Find where the given text appears and provide that cell's center as [x, y] coordinate. 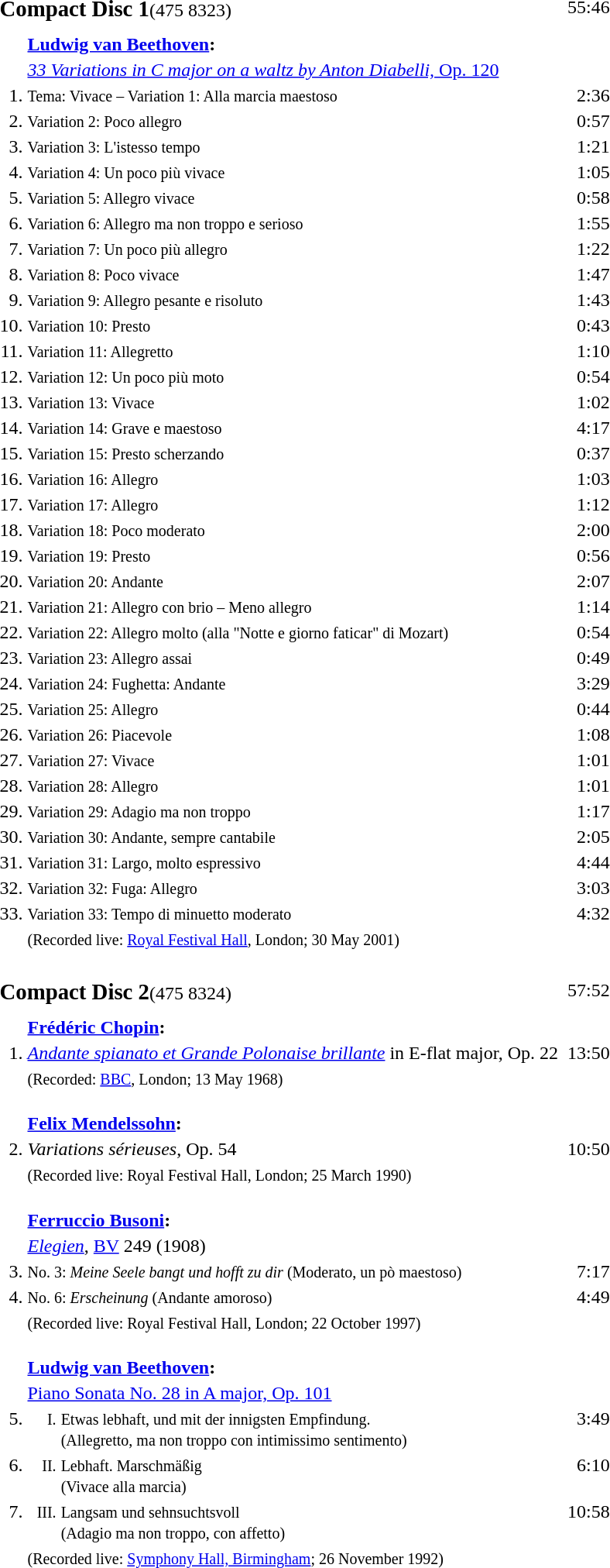
Variation 30: Andante, sempre cantabile [293, 837]
Piano Sonata No. 28 in A major, Op. 101 [293, 1394]
Variation 25: Allegro [293, 709]
Variation 29: Adagio ma non troppo [293, 811]
Ferruccio Busoni: [293, 1220]
Lebhaft. Marschmäßig(Vivace alla marcia) [310, 1475]
Variation 31: Largo, molto espressivo [293, 862]
Variation 9: Allegro pesante e risoluto [293, 300]
Variation 5: Allegro vivace [293, 198]
III. [42, 1522]
Variation 20: Andante [293, 581]
Variation 33: Tempo di minuetto moderato [293, 913]
(Recorded live: Royal Festival Hall, London; 30 May 2001) [293, 951]
Variation 15: Presto scherzando [293, 453]
Variation 10: Presto [293, 325]
Andante spianato et Grande Polonaise brillante in E-flat major, Op. 22 [293, 1053]
Variation 18: Poco moderato [293, 530]
Variation 16: Allegro [293, 479]
Variation 7: Un poco più allegro [293, 249]
Variation 26: Piacevole [293, 734]
Variation 4: Un poco più vivace [293, 172]
Etwas lebhaft, und mit der innigsten Empfindung.(Allegretto, ma non troppo con intimissimo sentimento) [310, 1429]
Variation 27: Vivace [293, 760]
Variation 19: Presto [293, 555]
Variation 32: Fuga: Allegro [293, 888]
II. [42, 1475]
(Recorded live: Royal Festival Hall, London; 22 October 1997) [293, 1332]
33 Variations in C major on a waltz by Anton Diabelli, Op. 120 [293, 70]
Variation 22: Allegro molto (alla "Notte e giorno faticar" di Mozart) [293, 632]
I. [42, 1429]
Elegien, BV 249 (1908) [293, 1246]
Variation 11: Allegretto [293, 351]
Variations sérieuses, Op. 54 [293, 1149]
Variation 8: Poco vivace [293, 274]
Variation 13: Vivace [293, 402]
Variation 23: Allegro assai [293, 658]
Variation 2: Poco allegro [293, 121]
Variation 14: Grave e maestoso [293, 428]
Variation 6: Allegro ma non troppo e serioso [293, 223]
(Recorded live: Royal Festival Hall, London; 25 March 1990) [293, 1185]
Variation 17: Allegro [293, 504]
Frédéric Chopin: [293, 1027]
No. 3: Meine Seele bangt und hofft zu dir (Moderato, un pò maestoso) [293, 1271]
(Recorded: BBC, London; 13 May 1968) [293, 1088]
Variation 24: Fughetta: Andante [293, 683]
Variation 12: Un poco più moto [293, 377]
Variation 28: Allegro [293, 786]
Felix Mendelssohn: [293, 1124]
Tema: Vivace – Variation 1: Alla marcia maestoso [293, 95]
Variation 3: L'istesso tempo [293, 146]
No. 6: Erscheinung (Andante amoroso) [293, 1297]
Langsam und sehnsuchtsvoll(Adagio ma non troppo, con affetto) [310, 1522]
Variation 21: Allegro con brio – Meno allegro [293, 607]
